Detect which cell encompasses the target text, then output its [X, Y] center coordinate. 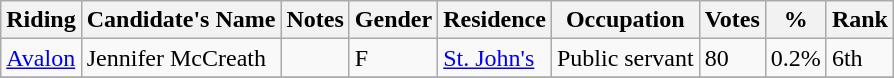
% [796, 20]
Public servant [625, 58]
Rank [860, 20]
80 [732, 58]
6th [860, 58]
Notes [315, 20]
Jennifer McCreath [181, 58]
Gender [393, 20]
Votes [732, 20]
Candidate's Name [181, 20]
St. John's [495, 58]
Avalon [41, 58]
0.2% [796, 58]
Residence [495, 20]
Occupation [625, 20]
Riding [41, 20]
F [393, 58]
